Return the [x, y] coordinate for the center point of the cell that contains the specified text.  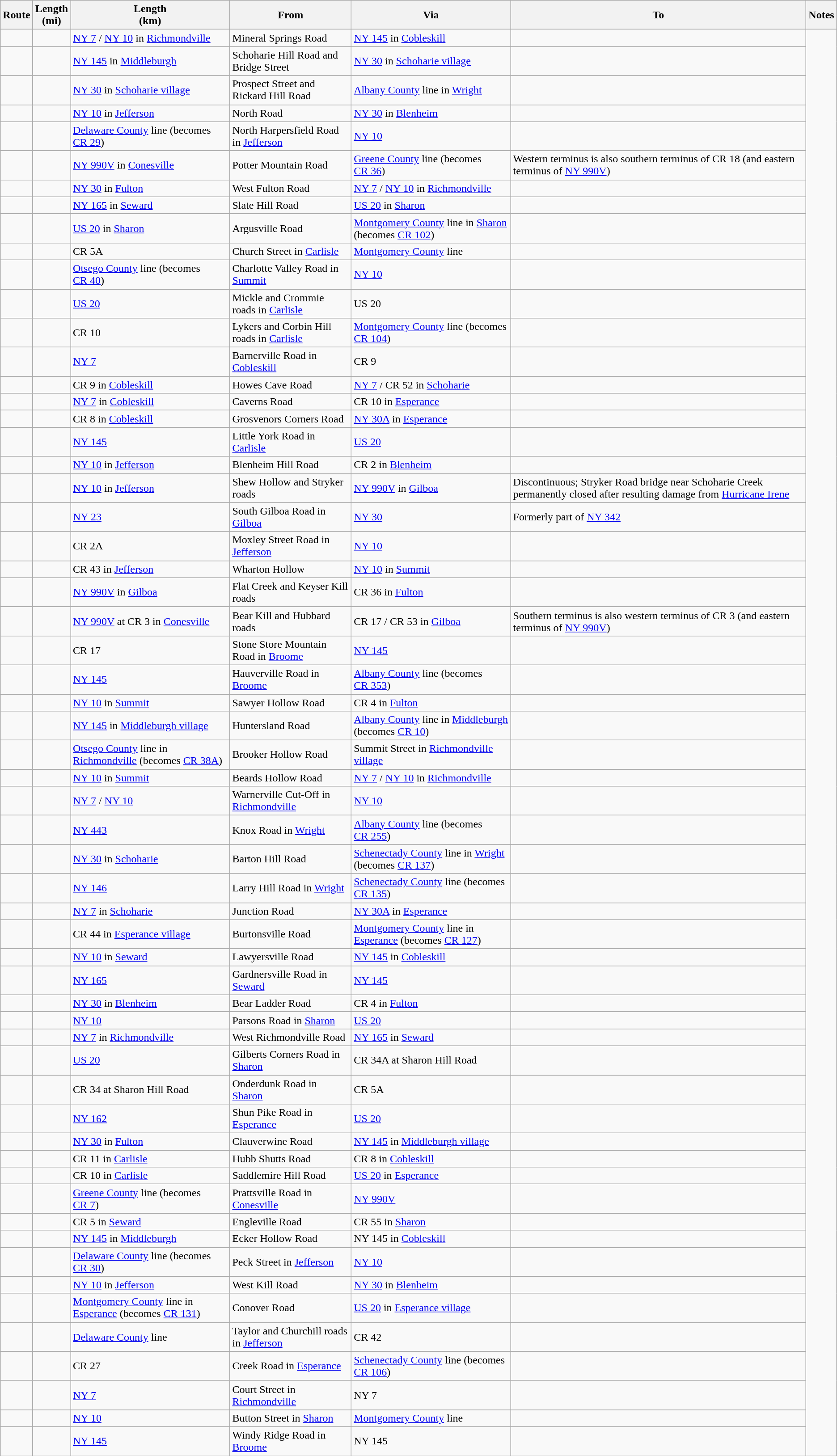
CR 36 in Fulton [431, 592]
Montgomery County line (becomes CR 104) [431, 333]
CR 34 at Sharon Hill Road [150, 1089]
NY 990V in Conesville [150, 165]
Junction Road [291, 911]
NY 990V at CR 3 in Conesville [150, 621]
Length(km) [150, 15]
From [291, 15]
CR 5 in Seward [150, 1222]
Sawyer Hollow Road [291, 702]
NY 7 in Schoharie [150, 911]
CR 2A [150, 546]
Bear Kill and Hubbard roads [291, 621]
Albany County line (becomes CR 255) [431, 830]
West Kill Road [291, 1285]
Conover Road [291, 1308]
CR 2 in Blenheim [431, 465]
Schoharie Hill Road and Bridge Street [291, 61]
CR 10 in Carlisle [150, 1176]
Howes Cave Road [291, 385]
Montgomery County line in Sharon (becomes CR 102) [431, 228]
Onderdunk Road in Sharon [291, 1089]
CR 9 [431, 362]
NY 7 / NY 10 [150, 801]
Western terminus is also southern terminus of CR 18 (and eastern terminus of NY 990V) [658, 165]
Beards Hollow Road [291, 778]
CR 9 in Cobleskill [150, 385]
Church Street in Carlisle [291, 251]
Hauverville Road in Broome [291, 679]
Montgomery County line in Esperance (becomes CR 131) [150, 1308]
Little York Road in Carlisle [291, 442]
West Richmondville Road [291, 1037]
Larry Hill Road in Wright [291, 888]
Charlotte Valley Road in Summit [291, 274]
Moxley Street Road in Jefferson [291, 546]
CR 34A at Sharon Hill Road [431, 1060]
CR 11 in Carlisle [150, 1159]
CR 43 in Jefferson [150, 569]
Schenectady County line (becomes CR 135) [431, 888]
Delaware County line (becomes CR 29) [150, 136]
Slate Hill Road [291, 205]
Lykers and Corbin Hill roads in Carlisle [291, 333]
North Harpersfield Road in Jefferson [291, 136]
Delaware County line [150, 1337]
Wharton Hollow [291, 569]
Gardnersville Road in Seward [291, 980]
NY 30 in Schoharie [150, 859]
Knox Road in Wright [291, 830]
CR 17 / CR 53 in Gilboa [431, 621]
Taylor and Churchill roads in Jefferson [291, 1337]
NY 30 [431, 517]
West Fulton Road [291, 188]
North Road [291, 113]
Huntersland Road [291, 726]
Via [431, 15]
Schenectady County line in Wright (becomes CR 137) [431, 859]
CR 10 [150, 333]
NY 443 [150, 830]
NY 23 [150, 517]
US 20 in Esperance [431, 1176]
Peck Street in Jefferson [291, 1262]
Shew Hollow and Stryker roads [291, 488]
Length(mi) [51, 15]
Hubb Shutts Road [291, 1159]
Caverns Road [291, 402]
Montgomery County line in Esperance (becomes CR 127) [431, 934]
Warnerville Cut-Off in Richmondville [291, 801]
Ecker Hollow Road [291, 1239]
Southern terminus is also western terminus of CR 3 (and eastern terminus of NY 990V) [658, 621]
Formerly part of NY 342 [658, 517]
NY 165 [150, 980]
NY 7 in Cobleskill [150, 402]
US 20 in Esperance village [431, 1308]
CR 42 [431, 1337]
Prospect Street and Rickard Hill Road [291, 90]
Greene County line (becomes CR 7) [150, 1199]
Lawyersville Road [291, 957]
NY 10 in Seward [150, 957]
Stone Store Mountain Road in Broome [291, 650]
Mineral Springs Road [291, 38]
Greene County line (becomes CR 36) [431, 165]
Schenectady County line (becomes CR 106) [431, 1366]
Potter Mountain Road [291, 165]
Brooker Hollow Road [291, 755]
Barton Hill Road [291, 859]
Burtonsville Road [291, 934]
Engleville Road [291, 1222]
Albany County line in Middleburgh (becomes CR 10) [431, 726]
To [658, 15]
Bear Ladder Road [291, 1003]
CR 17 [150, 650]
Shun Pike Road in Esperance [291, 1118]
NY 7 / CR 52 in Schoharie [431, 385]
Delaware County line (becomes CR 30) [150, 1262]
Albany County line in Wright [431, 90]
NY 990V [431, 1199]
Parsons Road in Sharon [291, 1020]
Flat Creek and Keyser Kill roads [291, 592]
CR 27 [150, 1366]
Discontinuous; Stryker Road bridge near Schoharie Creek permanently closed after resulting damage from Hurricane Irene [658, 488]
NY 162 [150, 1118]
NY 7 in Richmondville [150, 1037]
Button Street in Sharon [291, 1418]
Route [17, 15]
Mickle and Crommie roads in Carlisle [291, 303]
Barnerville Road in Cobleskill [291, 362]
NY 146 [150, 888]
Summit Street in Richmondville village [431, 755]
CR 10 in Esperance [431, 402]
Creek Road in Esperance [291, 1366]
Blenheim Hill Road [291, 465]
Saddlemire Hill Road [291, 1176]
Prattsville Road in Conesville [291, 1199]
Argusville Road [291, 228]
South Gilboa Road in Gilboa [291, 517]
Windy Ridge Road in Broome [291, 1441]
Notes [821, 15]
Clauverwine Road [291, 1142]
Gilberts Corners Road in Sharon [291, 1060]
Court Street in Richmondville [291, 1395]
Albany County line (becomes CR 353) [431, 679]
CR 55 in Sharon [431, 1222]
CR 44 in Esperance village [150, 934]
Otsego County line in Richmondville (becomes CR 38A) [150, 755]
Otsego County line (becomes CR 40) [150, 274]
Grosvenors Corners Road [291, 419]
